Provide the [x, y] coordinate of the cell's center where the given text is located.  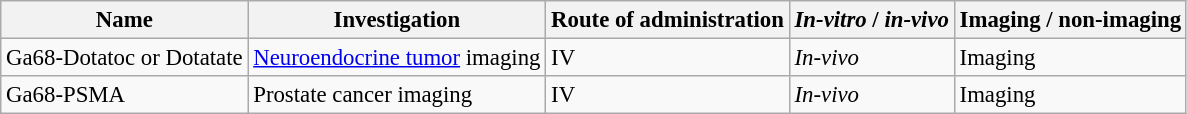
Prostate cancer imaging [397, 95]
Neuroendocrine tumor imaging [397, 58]
Route of administration [668, 20]
Name [124, 20]
In-vitro / in-vivo [872, 20]
Ga68-Dotatoc or Dotatate [124, 58]
Ga68-PSMA [124, 95]
Imaging / non-imaging [1070, 20]
Investigation [397, 20]
